Return [x, y] of the center of cell containing provided text 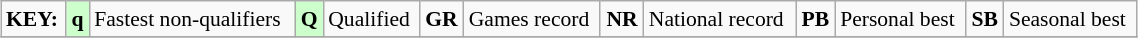
SB [985, 19]
Games record [532, 19]
KEY: [34, 19]
PB [816, 19]
NR [622, 19]
Fastest non-qualifiers [192, 19]
Personal best [900, 19]
GR [442, 19]
National record [720, 19]
Qualified [371, 19]
q [78, 19]
Q [309, 19]
Seasonal best [1070, 19]
